Locate the cell with the specified text and output its (X, Y) center coordinate. 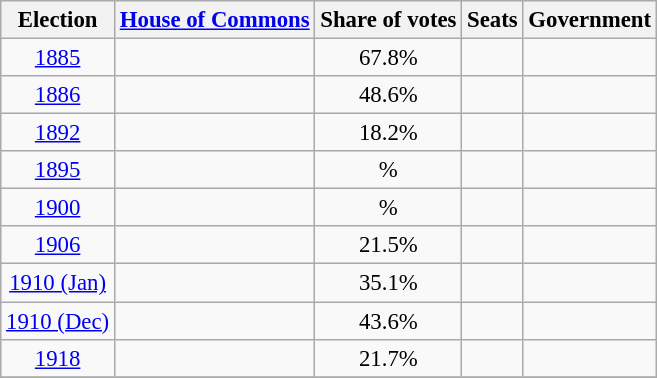
48.6% (388, 95)
43.6% (388, 321)
1900 (58, 208)
21.7% (388, 358)
Seats (492, 20)
18.2% (388, 133)
35.1% (388, 283)
Election (58, 20)
1885 (58, 58)
1906 (58, 245)
Share of votes (388, 20)
1886 (58, 95)
1895 (58, 170)
1910 (Dec) (58, 321)
67.8% (388, 58)
1892 (58, 133)
Government (590, 20)
21.5% (388, 245)
House of Commons (214, 20)
1918 (58, 358)
1910 (Jan) (58, 283)
